Provide the (x, y) coordinate of the cell's center where the given text is located.  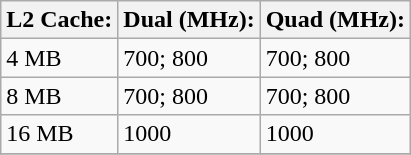
16 MB (60, 134)
L2 Cache: (60, 20)
4 MB (60, 58)
8 MB (60, 96)
Quad (MHz): (335, 20)
Dual (MHz): (189, 20)
